Determine the [x, y] coordinate at the center of the cell enclosing the given text.  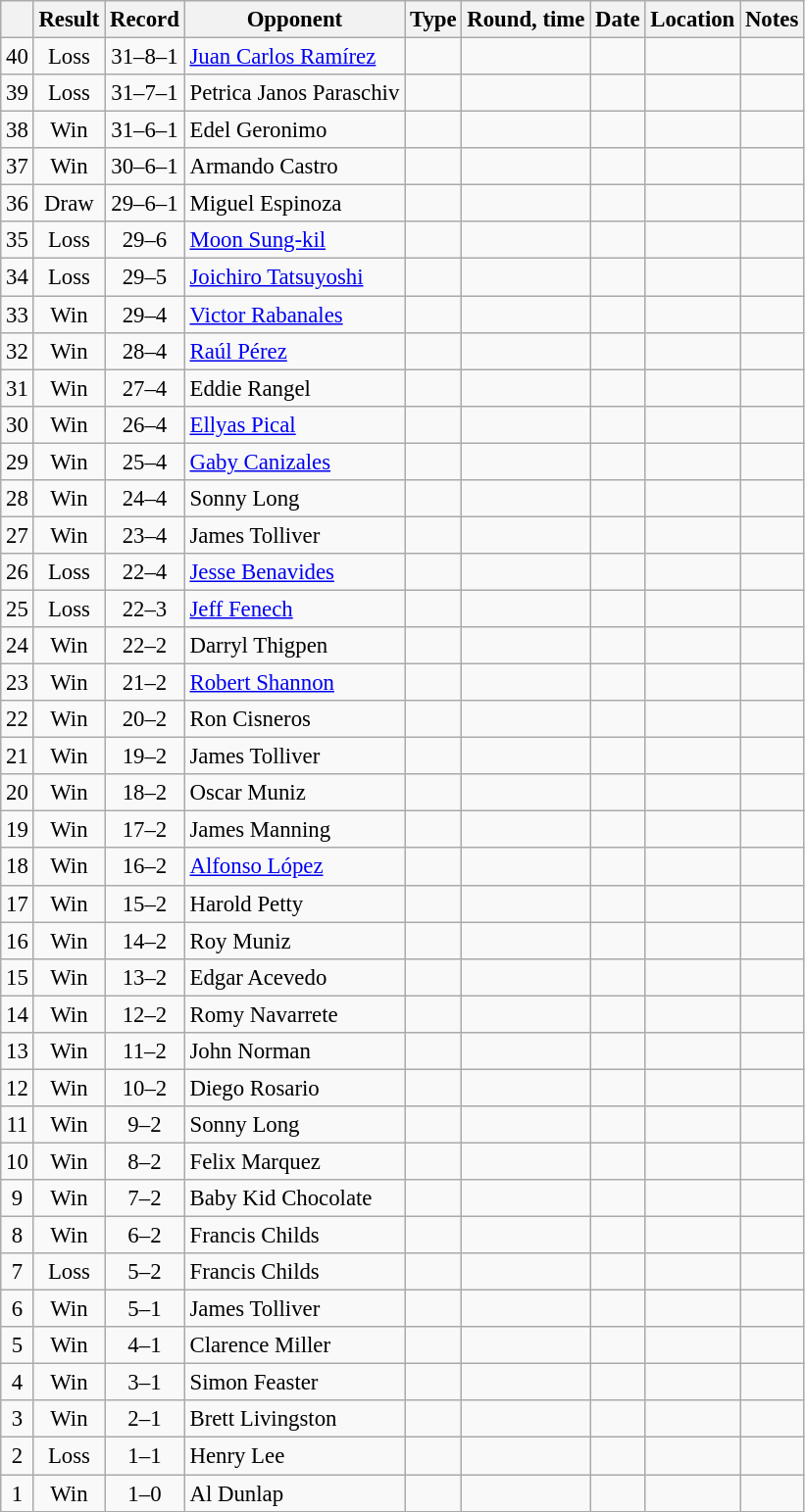
Ron Cisneros [294, 719]
18 [18, 867]
35 [18, 240]
9 [18, 1198]
26–4 [145, 424]
John Norman [294, 1051]
30–6–1 [145, 167]
36 [18, 204]
29–6–1 [145, 204]
Location [692, 20]
Joichiro Tatsuyoshi [294, 277]
2–1 [145, 1420]
6 [18, 1309]
22–2 [145, 646]
Moon Sung-kil [294, 240]
17–2 [145, 830]
8–2 [145, 1161]
Clarence Miller [294, 1345]
16 [18, 941]
24 [18, 646]
Al Dunlap [294, 1493]
Record [145, 20]
29–4 [145, 315]
21–2 [145, 683]
12–2 [145, 1014]
22 [18, 719]
Henry Lee [294, 1456]
Darryl Thigpen [294, 646]
38 [18, 130]
30 [18, 424]
26 [18, 572]
39 [18, 93]
28 [18, 499]
5 [18, 1345]
14–2 [145, 941]
Petrica Janos Paraschiv [294, 93]
5–1 [145, 1309]
Jeff Fenech [294, 609]
31 [18, 388]
31–8–1 [145, 57]
34 [18, 277]
20–2 [145, 719]
Round, time [526, 20]
3–1 [145, 1383]
18–2 [145, 793]
22–4 [145, 572]
13–2 [145, 977]
19–2 [145, 756]
8 [18, 1236]
15–2 [145, 903]
12 [18, 1088]
20 [18, 793]
24–4 [145, 499]
28–4 [145, 351]
Opponent [294, 20]
37 [18, 167]
Notes [773, 20]
Robert Shannon [294, 683]
11–2 [145, 1051]
Miguel Espinoza [294, 204]
Result [69, 20]
10–2 [145, 1088]
Victor Rabanales [294, 315]
Draw [69, 204]
29–5 [145, 277]
Baby Kid Chocolate [294, 1198]
17 [18, 903]
Edel Geronimo [294, 130]
Juan Carlos Ramírez [294, 57]
27 [18, 535]
1–1 [145, 1456]
27–4 [145, 388]
22–3 [145, 609]
Oscar Muniz [294, 793]
Eddie Rangel [294, 388]
25 [18, 609]
1 [18, 1493]
4–1 [145, 1345]
Roy Muniz [294, 941]
Armando Castro [294, 167]
Simon Feaster [294, 1383]
Jesse Benavides [294, 572]
Alfonso López [294, 867]
Raúl Pérez [294, 351]
10 [18, 1161]
31–6–1 [145, 130]
Type [433, 20]
2 [18, 1456]
31–7–1 [145, 93]
James Manning [294, 830]
4 [18, 1383]
Romy Navarrete [294, 1014]
19 [18, 830]
9–2 [145, 1125]
32 [18, 351]
Diego Rosario [294, 1088]
23–4 [145, 535]
29–6 [145, 240]
Felix Marquez [294, 1161]
11 [18, 1125]
25–4 [145, 462]
23 [18, 683]
14 [18, 1014]
7 [18, 1272]
13 [18, 1051]
7–2 [145, 1198]
15 [18, 977]
16–2 [145, 867]
1–0 [145, 1493]
Date [618, 20]
Brett Livingston [294, 1420]
6–2 [145, 1236]
Harold Petty [294, 903]
40 [18, 57]
5–2 [145, 1272]
33 [18, 315]
21 [18, 756]
Ellyas Pical [294, 424]
3 [18, 1420]
Edgar Acevedo [294, 977]
29 [18, 462]
Gaby Canizales [294, 462]
